Determine the (x, y) coordinate at the center of the cell enclosing the given text.  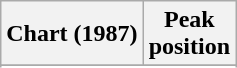
Chart (1987) (72, 34)
Peakposition (189, 34)
